From the cell containing the given text, extract its center point as (x, y) coordinate. 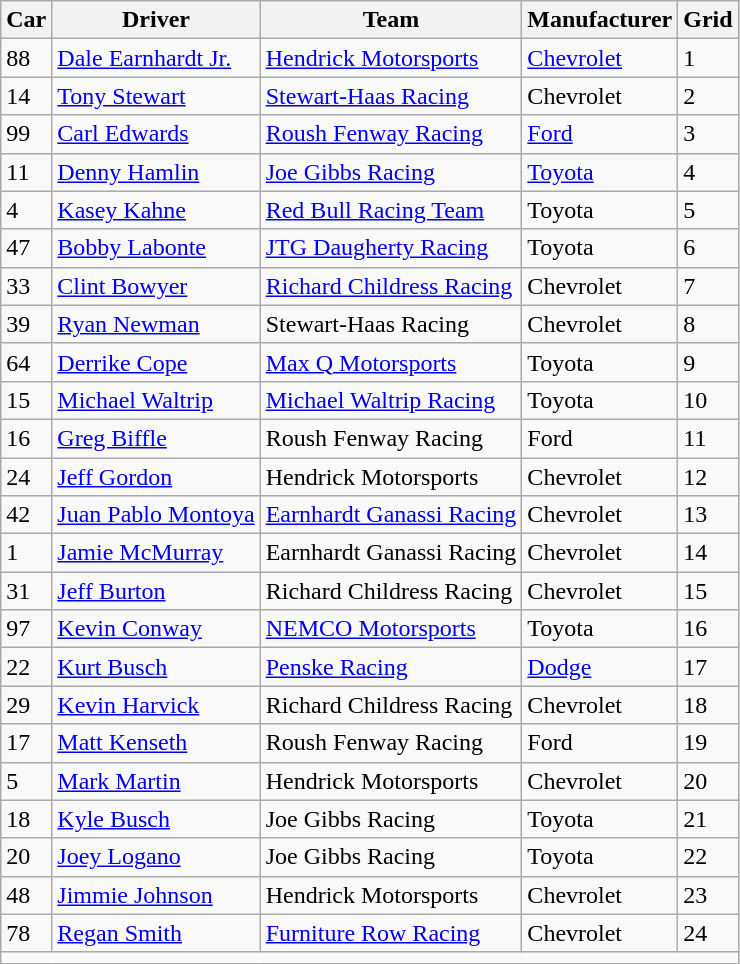
Red Bull Racing Team (391, 210)
Matt Kenseth (156, 743)
Jeff Gordon (156, 477)
Jeff Burton (156, 591)
23 (708, 895)
Ryan Newman (156, 324)
Michael Waltrip (156, 400)
29 (26, 705)
7 (708, 286)
78 (26, 933)
31 (26, 591)
Tony Stewart (156, 96)
47 (26, 248)
64 (26, 362)
33 (26, 286)
Clint Bowyer (156, 286)
Juan Pablo Montoya (156, 515)
2 (708, 96)
12 (708, 477)
Manufacturer (600, 20)
JTG Daugherty Racing (391, 248)
Grid (708, 20)
21 (708, 819)
Kurt Busch (156, 667)
8 (708, 324)
97 (26, 629)
Greg Biffle (156, 438)
Kevin Conway (156, 629)
Furniture Row Racing (391, 933)
13 (708, 515)
42 (26, 515)
6 (708, 248)
Car (26, 20)
48 (26, 895)
Kevin Harvick (156, 705)
Mark Martin (156, 781)
10 (708, 400)
Derrike Cope (156, 362)
Carl Edwards (156, 134)
39 (26, 324)
Joey Logano (156, 857)
NEMCO Motorsports (391, 629)
Kasey Kahne (156, 210)
Penske Racing (391, 667)
Bobby Labonte (156, 248)
Jamie McMurray (156, 553)
Kyle Busch (156, 819)
19 (708, 743)
88 (26, 58)
Regan Smith (156, 933)
Michael Waltrip Racing (391, 400)
Team (391, 20)
Denny Hamlin (156, 172)
Jimmie Johnson (156, 895)
Dale Earnhardt Jr. (156, 58)
Dodge (600, 667)
9 (708, 362)
99 (26, 134)
3 (708, 134)
Driver (156, 20)
Max Q Motorsports (391, 362)
